Scan for the cell matching the given text and deliver its [X, Y] coordinate at center. 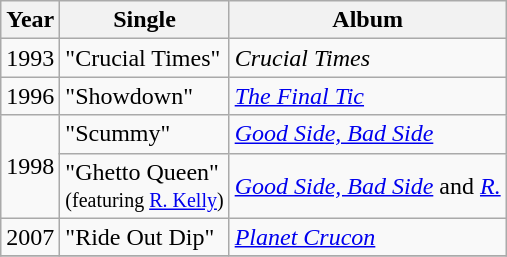
2007 [30, 237]
"Ghetto Queen"(featuring R. Kelly) [144, 186]
1996 [30, 96]
Year [30, 20]
"Crucial Times" [144, 58]
"Scummy" [144, 134]
Good Side, Bad Side and R. [368, 186]
Single [144, 20]
Album [368, 20]
1998 [30, 166]
"Ride Out Dip" [144, 237]
1993 [30, 58]
Planet Crucon [368, 237]
The Final Tic [368, 96]
Crucial Times [368, 58]
"Showdown" [144, 96]
Good Side, Bad Side [368, 134]
